Find where the given text appears and provide that cell's center as (X, Y) coordinate. 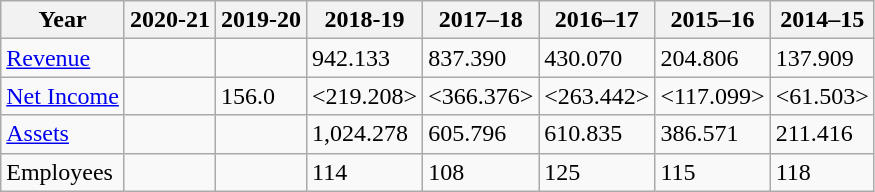
Year (63, 20)
Employees (63, 172)
2017–18 (481, 20)
Net Income (63, 96)
2018-19 (365, 20)
1,024.278 (365, 134)
Assets (63, 134)
156.0 (260, 96)
2019-20 (260, 20)
386.571 (712, 134)
114 (365, 172)
610.835 (597, 134)
837.390 (481, 58)
<61.503> (822, 96)
2014–15 (822, 20)
118 (822, 172)
2015–16 (712, 20)
125 (597, 172)
137.909 (822, 58)
<219.208> (365, 96)
2020-21 (170, 20)
108 (481, 172)
Revenue (63, 58)
<366.376> (481, 96)
430.070 (597, 58)
204.806 (712, 58)
2016–17 (597, 20)
211.416 (822, 134)
<263.442> (597, 96)
115 (712, 172)
942.133 (365, 58)
<117.099> (712, 96)
605.796 (481, 134)
